Pinpoint the cell where the given text exists, returning its [x, y] midpoint coordinate. 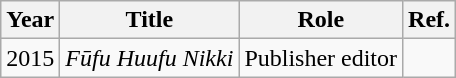
2015 [30, 58]
Fūfu Huufu Nikki [150, 58]
Title [150, 20]
Year [30, 20]
Publisher editor [321, 58]
Ref. [430, 20]
Role [321, 20]
